From the cell containing the given text, extract its center point as (X, Y) coordinate. 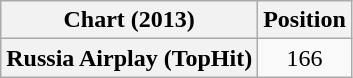
Russia Airplay (TopHit) (130, 58)
Position (305, 20)
Chart (2013) (130, 20)
166 (305, 58)
